Find where the given text appears and provide that cell's center as [x, y] coordinate. 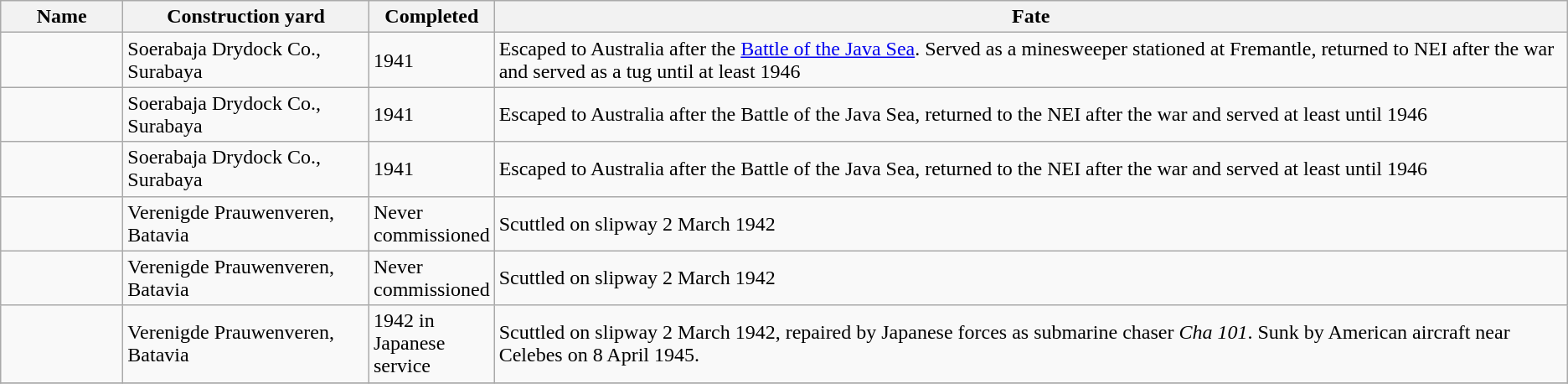
Name [62, 17]
Scuttled on slipway 2 March 1942, repaired by Japanese forces as submarine chaser Cha 101. Sunk by American aircraft near Celebes on 8 April 1945. [1030, 344]
Fate [1030, 17]
1942 in Japanese service [431, 344]
Construction yard [246, 17]
Completed [431, 17]
